Scan for the cell matching the given text and deliver its [X, Y] coordinate at center. 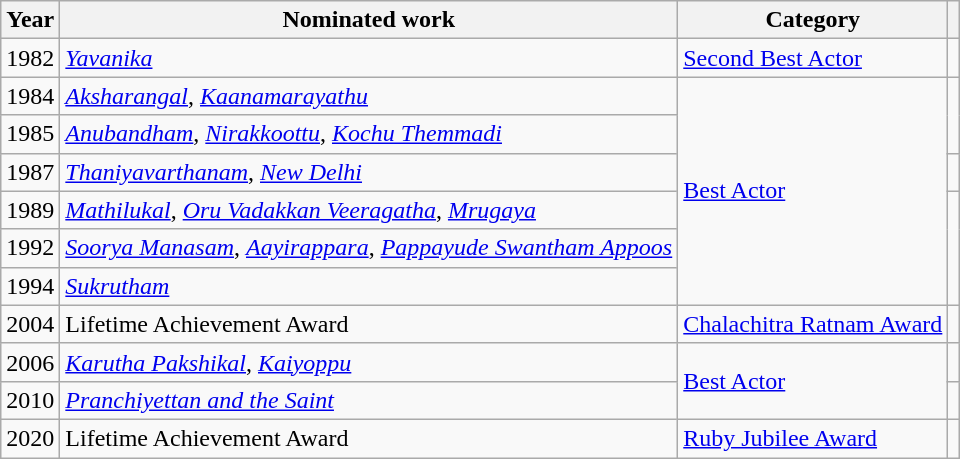
Nominated work [369, 20]
Category [813, 20]
Aksharangal, Kaanamarayathu [369, 96]
2010 [30, 400]
Yavanika [369, 58]
1989 [30, 210]
Second Best Actor [813, 58]
1985 [30, 134]
1987 [30, 172]
Karutha Pakshikal, Kaiyoppu [369, 362]
1982 [30, 58]
Mathilukal, Oru Vadakkan Veeragatha, Mrugaya [369, 210]
2020 [30, 438]
Ruby Jubilee Award [813, 438]
1984 [30, 96]
2006 [30, 362]
Soorya Manasam, Aayirappara, Pappayude Swantham Appoos [369, 248]
Pranchiyettan and the Saint [369, 400]
Anubandham, Nirakkoottu, Kochu Themmadi [369, 134]
2004 [30, 324]
1992 [30, 248]
1994 [30, 286]
Sukrutham [369, 286]
Thaniyavarthanam, New Delhi [369, 172]
Chalachitra Ratnam Award [813, 324]
Year [30, 20]
